Detect which cell encompasses the target text, then output its [X, Y] center coordinate. 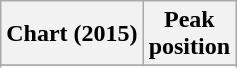
Chart (2015) [72, 34]
Peakposition [189, 34]
